Return the [X, Y] coordinate for the center point of the cell that contains the specified text.  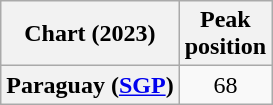
68 [225, 85]
Peakposition [225, 34]
Paraguay (SGP) [90, 85]
Chart (2023) [90, 34]
